Locate the cell with the specified text and output its [X, Y] center coordinate. 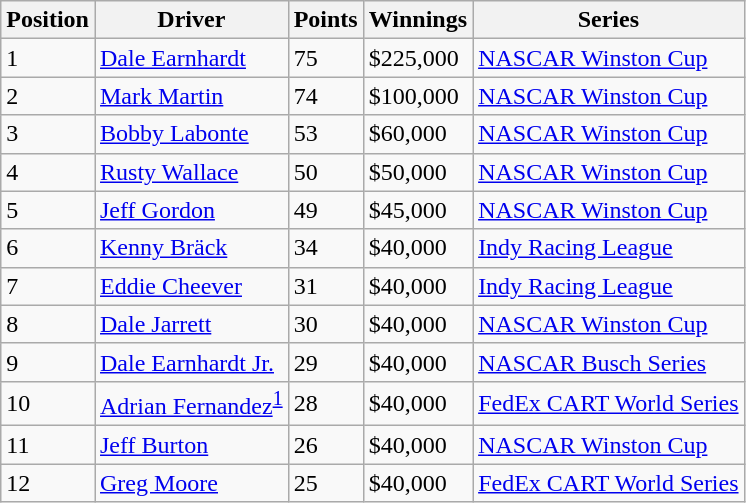
$45,000 [418, 210]
8 [48, 324]
1 [48, 58]
NASCAR Busch Series [608, 362]
74 [326, 96]
$100,000 [418, 96]
28 [326, 404]
Mark Martin [191, 96]
Jeff Burton [191, 445]
Dale Jarrett [191, 324]
50 [326, 172]
30 [326, 324]
26 [326, 445]
10 [48, 404]
25 [326, 483]
75 [326, 58]
9 [48, 362]
$225,000 [418, 58]
Greg Moore [191, 483]
Rusty Wallace [191, 172]
6 [48, 248]
7 [48, 286]
2 [48, 96]
Driver [191, 20]
Series [608, 20]
31 [326, 286]
Jeff Gordon [191, 210]
Kenny Bräck [191, 248]
12 [48, 483]
5 [48, 210]
11 [48, 445]
53 [326, 134]
Winnings [418, 20]
Adrian Fernandez1 [191, 404]
Points [326, 20]
Dale Earnhardt Jr. [191, 362]
Bobby Labonte [191, 134]
34 [326, 248]
4 [48, 172]
Dale Earnhardt [191, 58]
Position [48, 20]
$50,000 [418, 172]
Eddie Cheever [191, 286]
49 [326, 210]
3 [48, 134]
29 [326, 362]
$60,000 [418, 134]
